Output the [X, Y] coordinate of the center of the cell containing the given text.  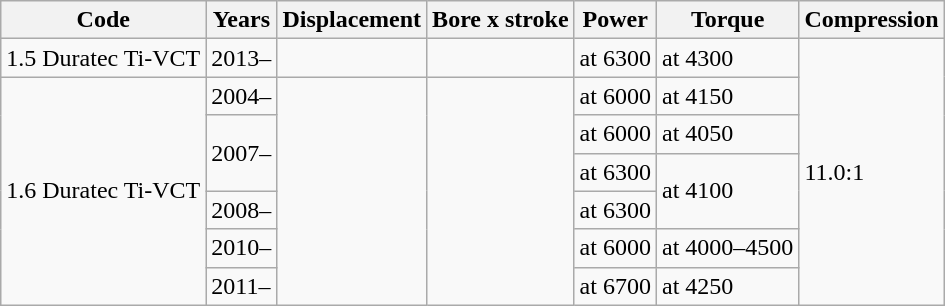
at 6700 [615, 286]
Power [615, 20]
at 4250 [727, 286]
2007– [242, 153]
Bore x stroke [500, 20]
11.0:1 [872, 172]
Years [242, 20]
Code [104, 20]
at 4300 [727, 58]
1.6 Duratec Ti-VCT [104, 191]
at 4000–4500 [727, 248]
Displacement [352, 20]
Compression [872, 20]
Torque [727, 20]
1.5 Duratec Ti-VCT [104, 58]
2010– [242, 248]
at 4150 [727, 96]
2013– [242, 58]
at 4050 [727, 134]
2011– [242, 286]
2008– [242, 210]
2004– [242, 96]
at 4100 [727, 191]
